Provide the [X, Y] coordinate of the cell's center where the given text is located.  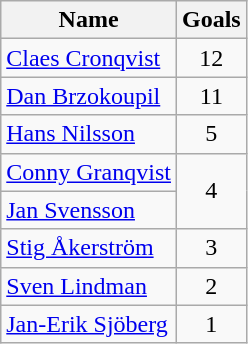
Claes Cronqvist [89, 58]
2 [211, 286]
Jan-Erik Sjöberg [89, 324]
Jan Svensson [89, 210]
Sven Lindman [89, 286]
12 [211, 58]
4 [211, 191]
Conny Granqvist [89, 172]
1 [211, 324]
5 [211, 134]
Hans Nilsson [89, 134]
11 [211, 96]
Stig Åkerström [89, 248]
Goals [211, 20]
3 [211, 248]
Name [89, 20]
Dan Brzokoupil [89, 96]
